Locate the cell with the specified text and output its (X, Y) center coordinate. 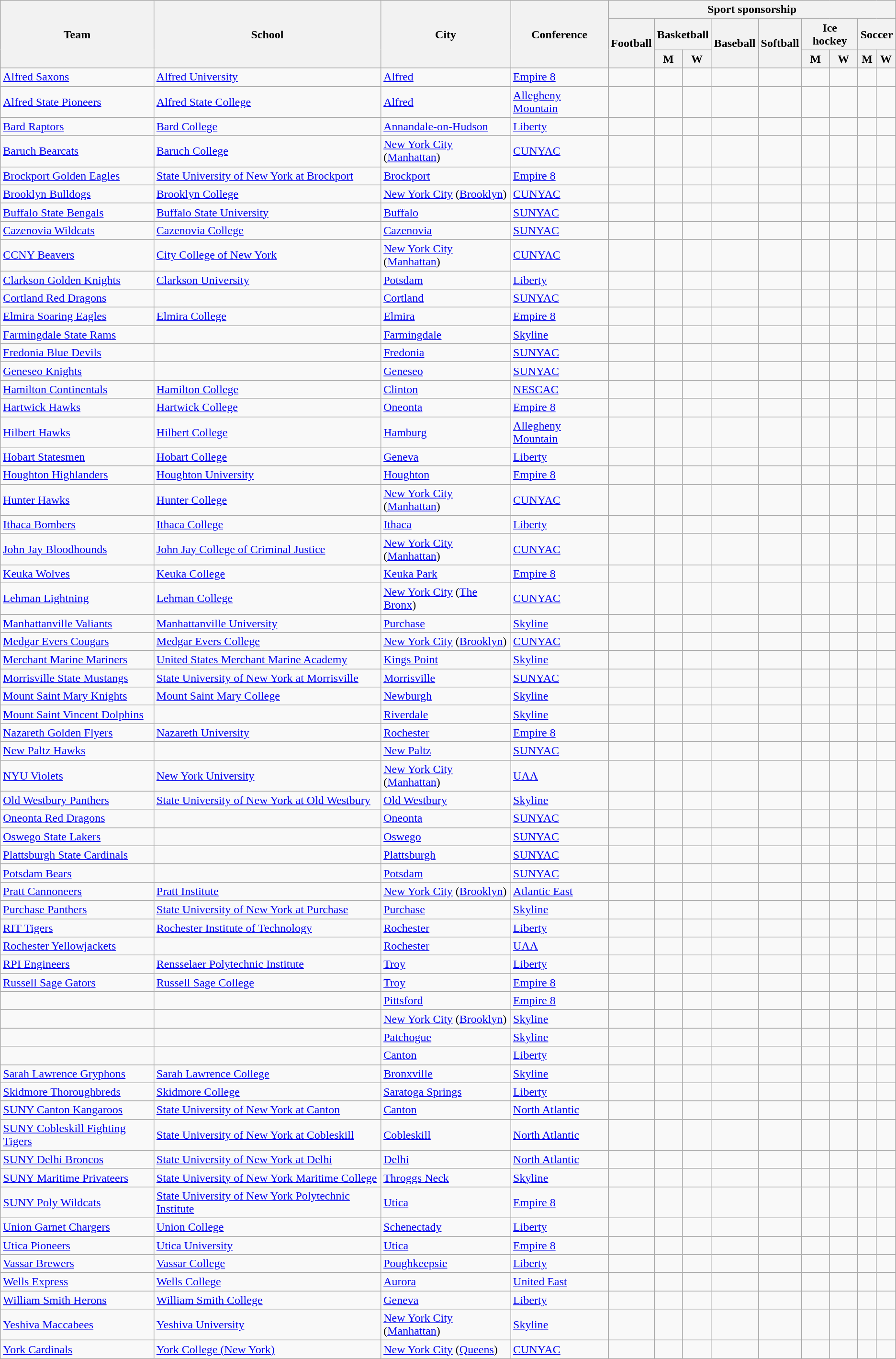
Mount Saint Mary Knights (78, 696)
Rensselaer Polytechnic Institute (267, 964)
Morrisville (446, 678)
Cazenovia Wildcats (78, 230)
Hartwick Hawks (78, 408)
Mount Saint Vincent Dolphins (78, 714)
Cortland (446, 298)
Geneseo Knights (78, 371)
Plattsburgh (446, 855)
Vassar Brewers (78, 1264)
Baseball (735, 43)
Ithaca College (267, 524)
Kings Point (446, 660)
Sarah Lawrence Gryphons (78, 1074)
Yeshiva University (267, 1325)
Basketball (683, 34)
CCNY Beavers (78, 255)
State University of New York at Cobleskill (267, 1135)
Fredonia (446, 353)
Wells College (267, 1282)
Cortland Red Dragons (78, 298)
Throggs Neck (446, 1178)
Ice hockey (830, 34)
Union College (267, 1227)
Aurora (446, 1282)
Manhattanville Valiants (78, 623)
Bard College (267, 126)
SUNY Cobleskill Fighting Tigers (78, 1135)
William Smith College (267, 1300)
Brooklyn College (267, 194)
Baruch College (267, 151)
Elmira (446, 317)
Hilbert College (267, 432)
United East (560, 1282)
School (267, 34)
RPI Engineers (78, 964)
Clarkson Golden Knights (78, 280)
Oneonta Red Dragons (78, 818)
Pittsford (446, 1001)
Brockport Golden Eagles (78, 176)
Hilbert Hawks (78, 432)
Buffalo State University (267, 212)
Yeshiva Maccabees (78, 1325)
State University of New York Polytechnic Institute (267, 1202)
Riverdale (446, 714)
SUNY Delhi Broncos (78, 1159)
Farmingdale (446, 335)
Rochester Yellowjackets (78, 946)
Cazenovia (446, 230)
Sport sponsorship (752, 10)
Bronxville (446, 1074)
Hunter College (267, 500)
Cobleskill (446, 1135)
Pratt Institute (267, 891)
Saratoga Springs (446, 1092)
Houghton University (267, 475)
SUNY Canton Kangaroos (78, 1110)
Team (78, 34)
RIT Tigers (78, 928)
State University of New York at Purchase (267, 909)
Nazareth University (267, 733)
NYU Violets (78, 776)
New York City (The Bronx) (446, 599)
Buffalo State Bengals (78, 212)
Brooklyn Bulldogs (78, 194)
Houghton (446, 475)
Alfred State College (267, 102)
Oswego (446, 837)
Hamburg (446, 432)
Manhattanville University (267, 623)
Utica University (267, 1246)
Union Garnet Chargers (78, 1227)
Cazenovia College (267, 230)
Newburgh (446, 696)
Hamilton College (267, 389)
Wells Express (78, 1282)
Brockport (446, 176)
City (446, 34)
Keuka College (267, 574)
Vassar College (267, 1264)
Utica Pioneers (78, 1246)
SUNY Poly Wildcats (78, 1202)
Buffalo (446, 212)
Rochester Institute of Technology (267, 928)
Old Westbury (446, 800)
Russell Sage Gators (78, 983)
York College (New York) (267, 1349)
Morrisville State Mustangs (78, 678)
Merchant Marine Mariners (78, 660)
Baruch Bearcats (78, 151)
Sarah Lawrence College (267, 1074)
Poughkeepsie (446, 1264)
United States Merchant Marine Academy (267, 660)
State University of New York Maritime College (267, 1178)
William Smith Herons (78, 1300)
Hobart Statesmen (78, 457)
State University of New York at Canton (267, 1110)
Atlantic East (560, 891)
John Jay College of Criminal Justice (267, 549)
State University of New York at Brockport (267, 176)
Medgar Evers College (267, 642)
Conference (560, 34)
Clinton (446, 389)
Elmira College (267, 317)
SUNY Maritime Privateers (78, 1178)
Lehman Lightning (78, 599)
Farmingdale State Rams (78, 335)
Ithaca Bombers (78, 524)
Football (631, 43)
Hartwick College (267, 408)
Keuka Park (446, 574)
Fredonia Blue Devils (78, 353)
Geneseo (446, 371)
State University of New York at Delhi (267, 1159)
Hunter Hawks (78, 500)
Old Westbury Panthers (78, 800)
Oswego State Lakers (78, 837)
Alfred Saxons (78, 77)
Schenectady (446, 1227)
Lehman College (267, 599)
Hobart College (267, 457)
New Paltz (446, 751)
Potsdam Bears (78, 873)
Clarkson University (267, 280)
Houghton Highlanders (78, 475)
State University of New York at Old Westbury (267, 800)
Alfred University (267, 77)
Nazareth Golden Flyers (78, 733)
Keuka Wolves (78, 574)
NESCAC (560, 389)
Skidmore Thoroughbreds (78, 1092)
Ithaca (446, 524)
York Cardinals (78, 1349)
Alfred State Pioneers (78, 102)
Patchogue (446, 1037)
New York University (267, 776)
Bard Raptors (78, 126)
Plattsburgh State Cardinals (78, 855)
New Paltz Hawks (78, 751)
Skidmore College (267, 1092)
Delhi (446, 1159)
City College of New York (267, 255)
Medgar Evers Cougars (78, 642)
Pratt Cannoneers (78, 891)
Russell Sage College (267, 983)
Softball (780, 43)
Soccer (877, 34)
Elmira Soaring Eagles (78, 317)
Purchase Panthers (78, 909)
New York City (Queens) (446, 1349)
John Jay Bloodhounds (78, 549)
Hamilton Continentals (78, 389)
Mount Saint Mary College (267, 696)
State University of New York at Morrisville (267, 678)
Annandale-on-Hudson (446, 126)
